Identify which cell holds the provided text, then report its [x, y] central coordinate. 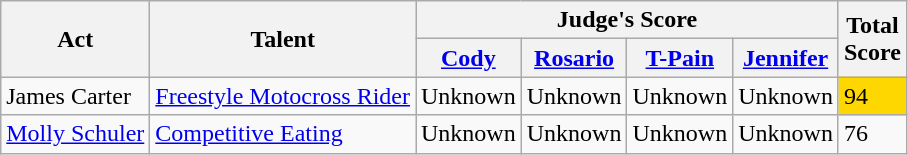
James Carter [76, 96]
TotalScore [872, 39]
Freestyle Motocross Rider [283, 96]
Rosario [574, 58]
Jennifer [786, 58]
94 [872, 96]
Act [76, 39]
Competitive Eating [283, 134]
Molly Schuler [76, 134]
Judge's Score [628, 20]
Talent [283, 39]
Cody [469, 58]
T-Pain [680, 58]
76 [872, 134]
